Detect which cell encompasses the target text, then output its (x, y) center coordinate. 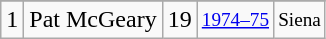
1974–75 (235, 20)
19 (180, 20)
Siena (300, 20)
Pat McGeary (93, 20)
1 (12, 20)
